Scan for the cell matching the given text and deliver its (X, Y) coordinate at center. 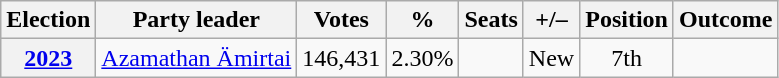
Outcome (725, 20)
7th (627, 58)
146,431 (342, 58)
% (422, 20)
+/– (551, 20)
Azamathan Ämirtai (196, 58)
Party leader (196, 20)
Election (48, 20)
2.30% (422, 58)
2023 (48, 58)
New (551, 58)
Votes (342, 20)
Seats (491, 20)
Position (627, 20)
